Return the (x, y) coordinate for the center point of the cell that contains the specified text.  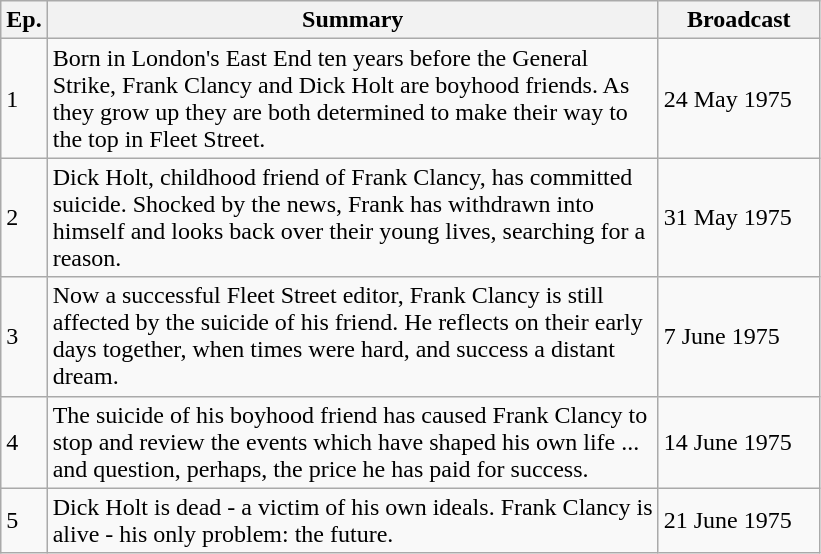
Dick Holt is dead - a victim of his own ideals. Frank Clancy is alive - his only problem: the future. (352, 520)
2 (24, 218)
14 June 1975 (738, 442)
4 (24, 442)
1 (24, 98)
3 (24, 336)
Ep. (24, 20)
24 May 1975 (738, 98)
Broadcast (738, 20)
Summary (352, 20)
31 May 1975 (738, 218)
5 (24, 520)
7 June 1975 (738, 336)
21 June 1975 (738, 520)
